Determine the [x, y] coordinate at the center of the cell enclosing the given text.  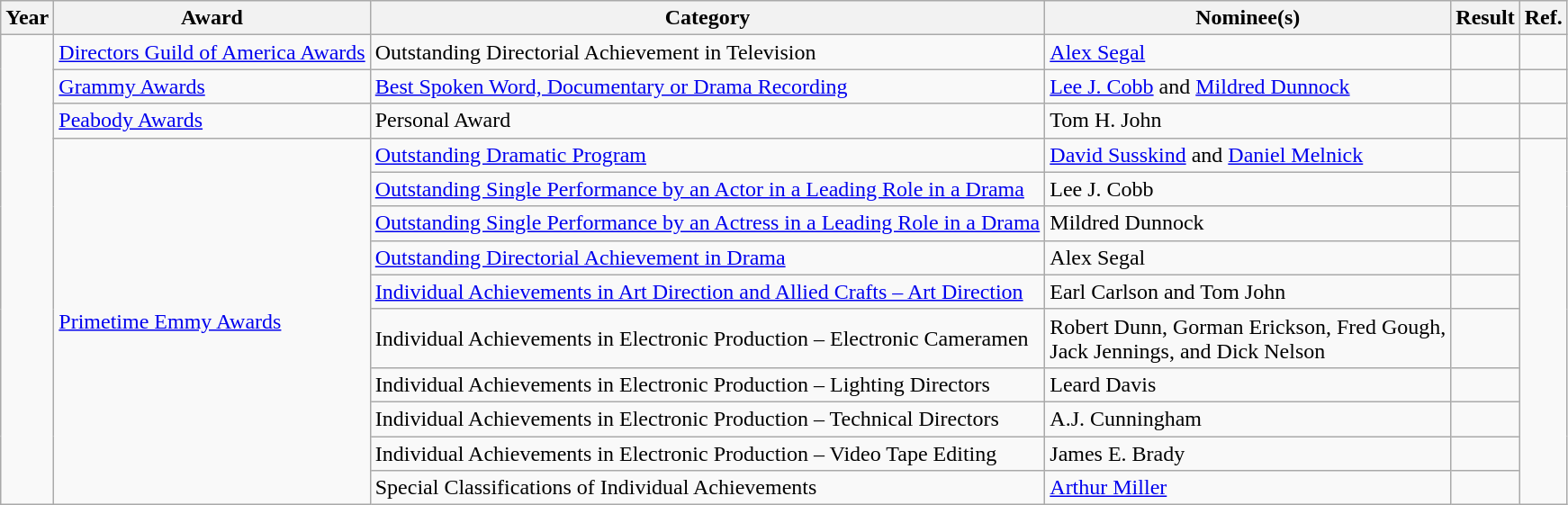
Directors Guild of America Awards [212, 52]
Best Spoken Word, Documentary or Drama Recording [707, 86]
Mildred Dunnock [1248, 223]
Grammy Awards [212, 86]
James E. Brady [1248, 453]
Special Classifications of Individual Achievements [707, 488]
Arthur Miller [1248, 488]
Personal Award [707, 121]
Outstanding Directorial Achievement in Drama [707, 257]
Individual Achievements in Electronic Production – Lighting Directors [707, 384]
Tom H. John [1248, 121]
Individual Achievements in Electronic Production – Video Tape Editing [707, 453]
A.J. Cunningham [1248, 419]
Year [27, 18]
Earl Carlson and Tom John [1248, 292]
Nominee(s) [1248, 18]
Outstanding Dramatic Program [707, 155]
Individual Achievements in Art Direction and Allied Crafts – Art Direction [707, 292]
Category [707, 18]
Award [212, 18]
Primetime Emmy Awards [212, 321]
Lee J. Cobb and Mildred Dunnock [1248, 86]
Outstanding Directorial Achievement in Television [707, 52]
David Susskind and Daniel Melnick [1248, 155]
Leard Davis [1248, 384]
Peabody Awards [212, 121]
Individual Achievements in Electronic Production – Technical Directors [707, 419]
Outstanding Single Performance by an Actress in a Leading Role in a Drama [707, 223]
Result [1485, 18]
Lee J. Cobb [1248, 189]
Outstanding Single Performance by an Actor in a Leading Role in a Drama [707, 189]
Robert Dunn, Gorman Erickson, Fred Gough, Jack Jennings, and Dick Nelson [1248, 338]
Individual Achievements in Electronic Production – Electronic Cameramen [707, 338]
Ref. [1543, 18]
